Scan for the cell matching the given text and deliver its [X, Y] coordinate at center. 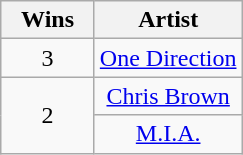
Chris Brown [168, 96]
One Direction [168, 58]
2 [48, 115]
Wins [48, 20]
3 [48, 58]
Artist [168, 20]
M.I.A. [168, 134]
